Extract the (x, y) coordinate from the center of the cell holding the provided text.  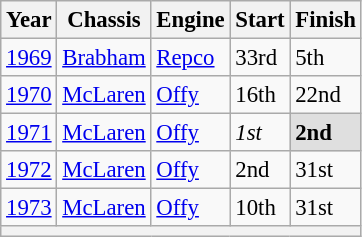
1971 (29, 133)
Year (29, 20)
1973 (29, 208)
16th (260, 95)
Engine (190, 20)
Chassis (104, 20)
Brabham (104, 58)
1969 (29, 58)
1972 (29, 170)
1st (260, 133)
Finish (326, 20)
Repco (190, 58)
10th (260, 208)
5th (326, 58)
Start (260, 20)
1970 (29, 95)
33rd (260, 58)
22nd (326, 95)
